Search for the cell housing the specified text and yield its (x, y) center coordinate. 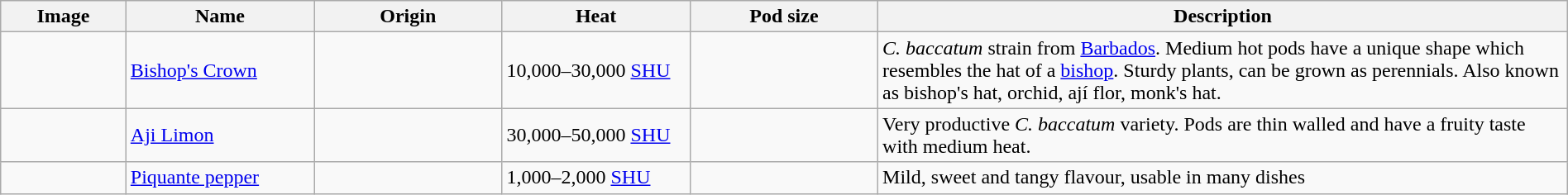
Origin (409, 17)
Pod size (784, 17)
Name (220, 17)
1,000–2,000 SHU (595, 178)
Very productive C. baccatum variety. Pods are thin walled and have a fruity taste with medium heat. (1223, 136)
Mild, sweet and tangy flavour, usable in many dishes (1223, 178)
Heat (595, 17)
30,000–50,000 SHU (595, 136)
Description (1223, 17)
Bishop's Crown (220, 70)
10,000–30,000 SHU (595, 70)
Piquante pepper (220, 178)
Image (64, 17)
Aji Limon (220, 136)
